Provide the (x, y) coordinate of the cell's center where the given text is located.  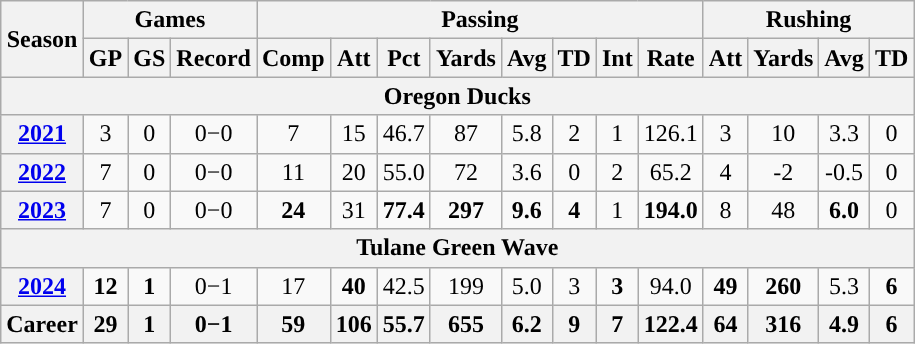
122.4 (670, 324)
6.0 (844, 210)
48 (784, 210)
-0.5 (844, 172)
4.9 (844, 324)
Rushing (808, 20)
49 (725, 286)
87 (466, 134)
194.0 (670, 210)
Int (617, 58)
94.0 (670, 286)
Tulane Green Wave (458, 248)
24 (293, 210)
2022 (42, 172)
17 (293, 286)
106 (354, 324)
-2 (784, 172)
11 (293, 172)
64 (725, 324)
59 (293, 324)
31 (354, 210)
126.1 (670, 134)
Rate (670, 58)
15 (354, 134)
3.3 (844, 134)
260 (784, 286)
10 (784, 134)
Oregon Ducks (458, 96)
Record (214, 58)
316 (784, 324)
199 (466, 286)
Comp (293, 58)
655 (466, 324)
8 (725, 210)
42.5 (404, 286)
Career (42, 324)
5.3 (844, 286)
9 (574, 324)
6.2 (526, 324)
Games (170, 20)
Pct (404, 58)
297 (466, 210)
55.0 (404, 172)
29 (105, 324)
12 (105, 286)
40 (354, 286)
65.2 (670, 172)
3.6 (526, 172)
2024 (42, 286)
72 (466, 172)
GP (105, 58)
77.4 (404, 210)
5.0 (526, 286)
2023 (42, 210)
Season (42, 39)
46.7 (404, 134)
2021 (42, 134)
9.6 (526, 210)
55.7 (404, 324)
5.8 (526, 134)
Passing (480, 20)
20 (354, 172)
GS (150, 58)
